Scan for the cell matching the given text and deliver its (x, y) coordinate at center. 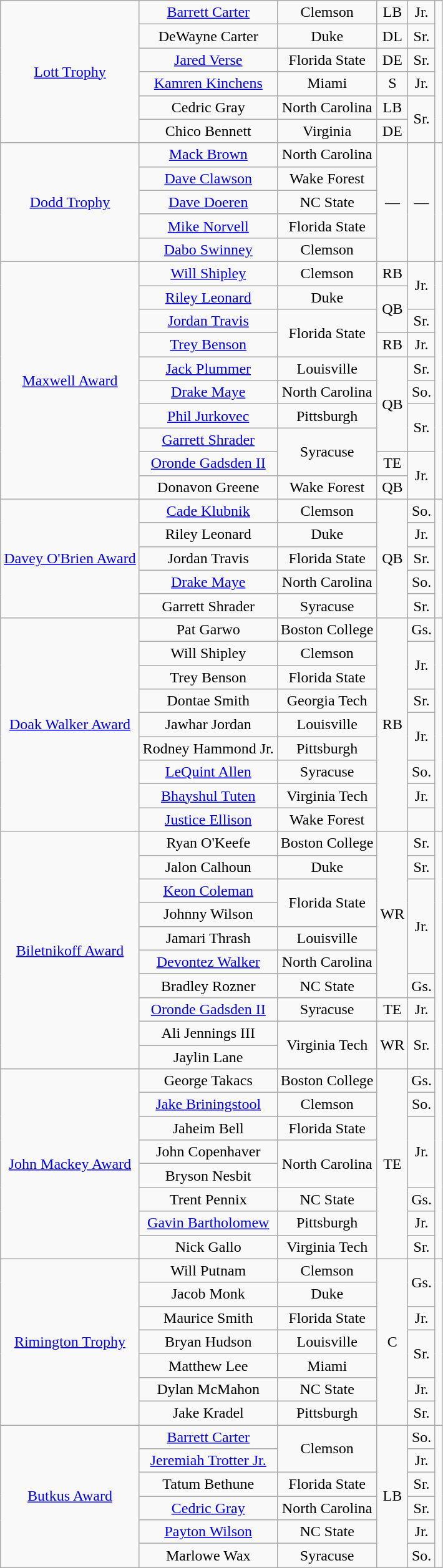
Dontae Smith (208, 701)
Jacob Monk (208, 1294)
Georgia Tech (327, 701)
Justice Ellison (208, 820)
Jaheim Bell (208, 1128)
Jawhar Jordan (208, 725)
Gavin Bartholomew (208, 1223)
S (392, 84)
Devontez Walker (208, 962)
LeQuint Allen (208, 772)
C (392, 1342)
Jared Verse (208, 60)
Jack Plummer (208, 369)
Cade Klubnik (208, 511)
Dave Doeren (208, 202)
Maxwell Award (70, 380)
John Mackey Award (70, 1164)
Keon Coleman (208, 891)
Jaylin Lane (208, 1057)
Chico Bennett (208, 131)
Virginia (327, 131)
Donavon Greene (208, 487)
Bhayshul Tuten (208, 796)
Trent Pennix (208, 1199)
Mike Norvell (208, 226)
George Takacs (208, 1081)
Rimington Trophy (70, 1342)
Kamren Kinchens (208, 84)
Butkus Award (70, 1496)
DL (392, 36)
Tatum Bethune (208, 1484)
Matthew Lee (208, 1365)
Will Putnam (208, 1270)
Jake Kradel (208, 1413)
Marlowe Wax (208, 1556)
Mack Brown (208, 155)
Rodney Hammond Jr. (208, 748)
Phil Jurkovec (208, 416)
Payton Wilson (208, 1532)
Jalon Calhoun (208, 867)
Dodd Trophy (70, 202)
Bryan Hudson (208, 1342)
Nick Gallo (208, 1247)
Biletnikoff Award (70, 951)
Davey O'Brien Award (70, 558)
Dabo Swinney (208, 249)
Jake Briningstool (208, 1105)
Bryson Nesbit (208, 1176)
Ryan O'Keefe (208, 843)
Bradley Rozner (208, 985)
Dylan McMahon (208, 1389)
Doak Walker Award (70, 725)
Jamari Thrash (208, 938)
Lott Trophy (70, 72)
DeWayne Carter (208, 36)
Ali Jennings III (208, 1033)
Dave Clawson (208, 178)
Jeremiah Trotter Jr. (208, 1461)
John Copenhaver (208, 1152)
Maurice Smith (208, 1318)
Johnny Wilson (208, 914)
Pat Garwo (208, 629)
